Capture the cell that displays the provided text and extract its [x, y] central coordinate. 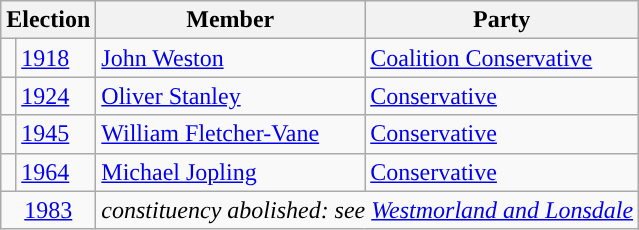
William Fletcher-Vane [230, 134]
1964 [56, 172]
Coalition Conservative [502, 58]
1983 [48, 210]
1945 [56, 134]
1918 [56, 58]
constituency abolished: see Westmorland and Lonsdale [368, 210]
Oliver Stanley [230, 96]
Michael Jopling [230, 172]
Election [48, 20]
1924 [56, 96]
Party [502, 20]
John Weston [230, 58]
Member [230, 20]
